Return (X, Y) of the center of cell containing provided text 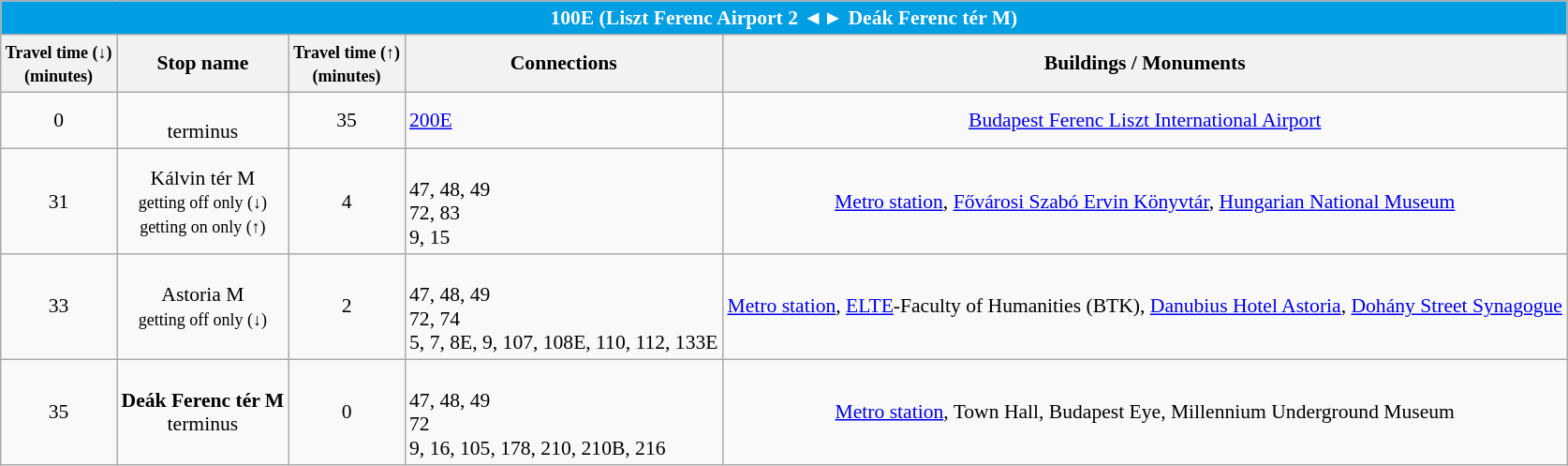
100E (Liszt Ferenc Airport 2 ◄► Deák Ferenc tér M) (784, 18)
terminus (202, 120)
Kálvin tér Mgetting off only (↓)getting on only (↑) (202, 202)
Travel time (↓)(minutes) (59, 64)
Metro station, Town Hall, Budapest Eye, Millennium Underground Museum (1145, 412)
Metro station, ELTE-Faculty of Humanities (BTK), Danubius Hotel Astoria, Dohány Street Synagogue (1145, 307)
Budapest Ferenc Liszt International Airport (1145, 120)
47, 48, 49 72, 74 5, 7, 8E, 9, 107, 108E, 110, 112, 133E (564, 307)
2 (347, 307)
Astoria Mgetting off only (↓) (202, 307)
Travel time (↑)(minutes) (347, 64)
Deák Ferenc tér Mterminus (202, 412)
Buildings / Monuments (1145, 64)
31 (59, 202)
Connections (564, 64)
Metro station, Fővárosi Szabó Ervin Könyvtár, Hungarian National Museum (1145, 202)
33 (59, 307)
47, 48, 49 72, 83 9, 15 (564, 202)
Stop name (202, 64)
200E (564, 120)
47, 48, 49 72 9, 16, 105, 178, 210, 210B, 216 (564, 412)
4 (347, 202)
